Search for the cell housing the specified text and yield its [X, Y] center coordinate. 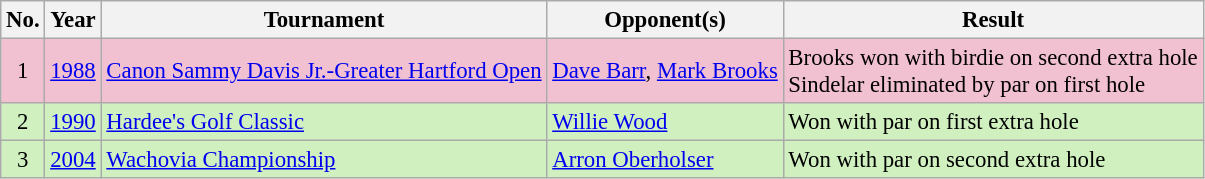
1988 [73, 72]
1990 [73, 122]
Canon Sammy Davis Jr.-Greater Hartford Open [324, 72]
Won with par on second extra hole [993, 160]
Willie Wood [665, 122]
2004 [73, 160]
Wachovia Championship [324, 160]
Won with par on first extra hole [993, 122]
Hardee's Golf Classic [324, 122]
Result [993, 20]
Arron Oberholser [665, 160]
Opponent(s) [665, 20]
1 [23, 72]
Dave Barr, Mark Brooks [665, 72]
Tournament [324, 20]
Year [73, 20]
Brooks won with birdie on second extra holeSindelar eliminated by par on first hole [993, 72]
No. [23, 20]
2 [23, 122]
3 [23, 160]
